Identify which cell holds the provided text, then report its (x, y) central coordinate. 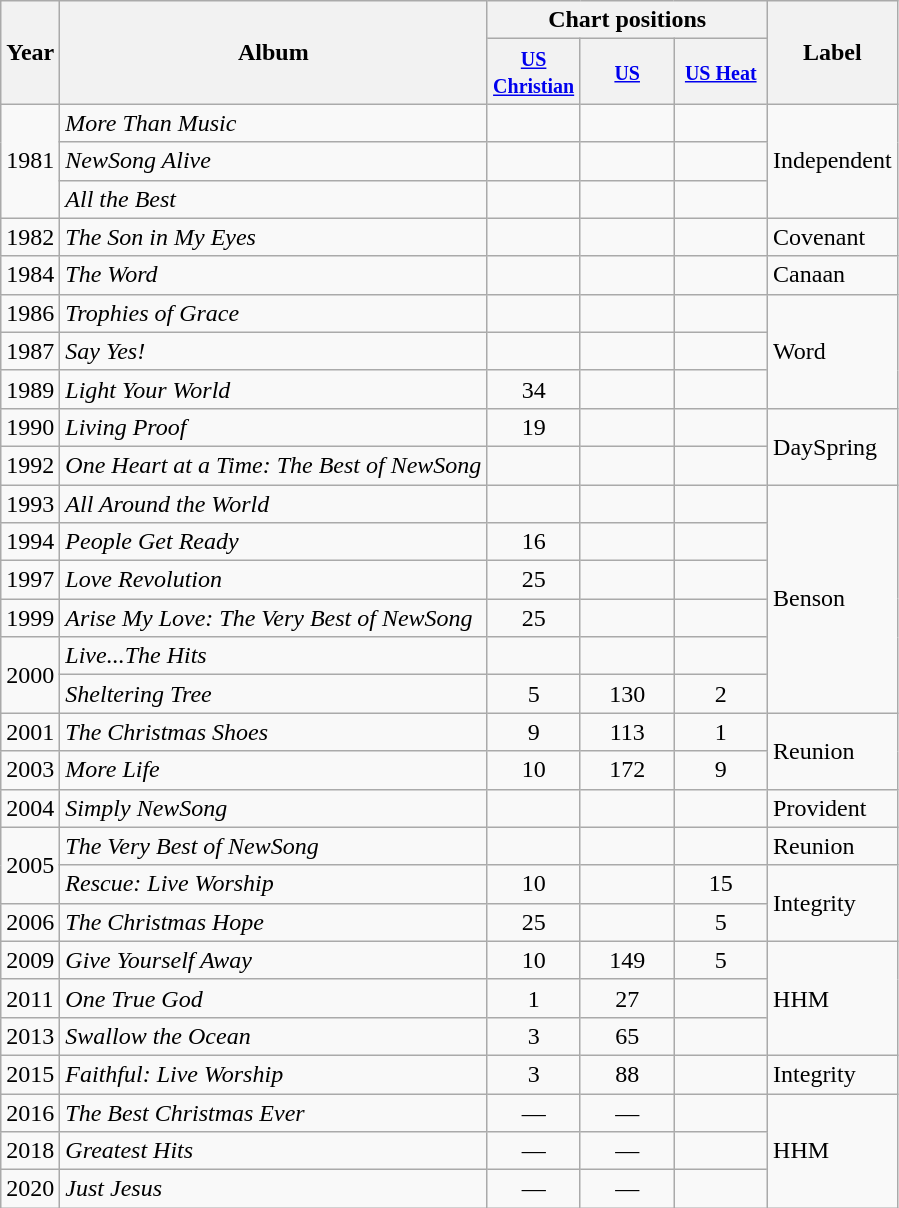
Independent (833, 161)
All Around the World (274, 503)
2001 (30, 732)
65 (627, 1036)
US (627, 72)
Label (833, 52)
One Heart at a Time: The Best of NewSong (274, 465)
People Get Ready (274, 542)
27 (627, 998)
Canaan (833, 275)
Album (274, 52)
DaySpring (833, 446)
113 (627, 732)
1999 (30, 618)
The Christmas Shoes (274, 732)
Greatest Hits (274, 1151)
1989 (30, 389)
88 (627, 1074)
Live...The Hits (274, 656)
15 (721, 884)
1982 (30, 237)
Sheltering Tree (274, 694)
2011 (30, 998)
130 (627, 694)
The Son in My Eyes (274, 237)
34 (534, 389)
Just Jesus (274, 1189)
149 (627, 960)
2000 (30, 675)
Year (30, 52)
Covenant (833, 237)
Light Your World (274, 389)
The Very Best of NewSong (274, 846)
2009 (30, 960)
Simply NewSong (274, 808)
The Word (274, 275)
More Life (274, 770)
2006 (30, 922)
More Than Music (274, 123)
All the Best (274, 199)
2018 (30, 1151)
2003 (30, 770)
Love Revolution (274, 580)
2015 (30, 1074)
One True God (274, 998)
1984 (30, 275)
US Christian (534, 72)
19 (534, 427)
NewSong Alive (274, 161)
1992 (30, 465)
US Heat (721, 72)
Provident (833, 808)
1990 (30, 427)
1981 (30, 161)
Living Proof (274, 427)
16 (534, 542)
1987 (30, 351)
2005 (30, 865)
Benson (833, 598)
1994 (30, 542)
1993 (30, 503)
2004 (30, 808)
Say Yes! (274, 351)
2016 (30, 1113)
Rescue: Live Worship (274, 884)
Swallow the Ocean (274, 1036)
Arise My Love: The Very Best of NewSong (274, 618)
Chart positions (628, 20)
The Christmas Hope (274, 922)
The Best Christmas Ever (274, 1113)
Faithful: Live Worship (274, 1074)
2 (721, 694)
Trophies of Grace (274, 313)
Word (833, 351)
1997 (30, 580)
2020 (30, 1189)
1986 (30, 313)
172 (627, 770)
Give Yourself Away (274, 960)
2013 (30, 1036)
